Locate the cell with the specified text and output its (x, y) center coordinate. 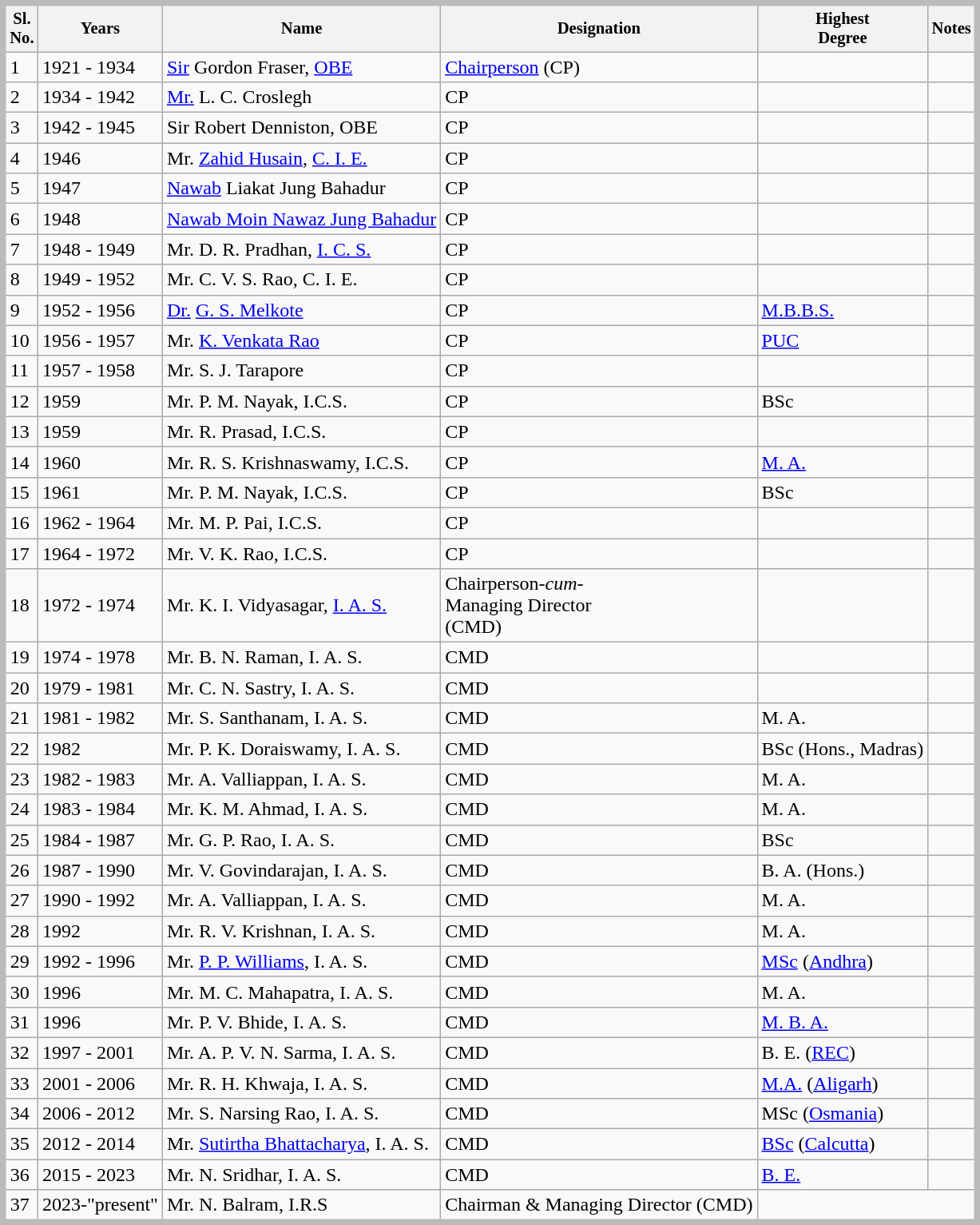
36 (21, 1175)
25 (21, 840)
1992 - 1996 (100, 962)
30 (21, 992)
Mr. V. K. Rao, I.C.S. (301, 554)
Mr. Sutirtha Bhattacharya, I. A. S. (301, 1144)
14 (21, 463)
1983 - 1984 (100, 809)
1934 - 1942 (100, 97)
HighestDegree (843, 27)
1961 (100, 493)
2006 - 2012 (100, 1114)
2023-"present" (100, 1207)
1987 - 1990 (100, 870)
Mr. R. S. Krishnaswamy, I.C.S. (301, 463)
Mr. Zahid Husain, C. I. E. (301, 158)
22 (21, 749)
1956 - 1957 (100, 340)
1960 (100, 463)
Mr. P. V. Bhide, I. A. S. (301, 1023)
1921 - 1934 (100, 67)
13 (21, 432)
1981 - 1982 (100, 718)
Mr. D. R. Pradhan, I. C. S. (301, 249)
Nawab Liakat Jung Bahadur (301, 189)
Mr. S. Narsing Rao, I. A. S. (301, 1114)
Designation (599, 27)
Sir Gordon Fraser, OBE (301, 67)
3 (21, 128)
1964 - 1972 (100, 554)
Mr. S. Santhanam, I. A. S. (301, 718)
Mr. L. C. Croslegh (301, 97)
Mr. B. N. Raman, I. A. S. (301, 658)
2001 - 2006 (100, 1084)
1949 - 1952 (100, 280)
Mr. A. P. V. N. Sarma, I. A. S. (301, 1053)
Years (100, 27)
B. A. (Hons.) (843, 870)
Mr. N. Sridhar, I. A. S. (301, 1175)
10 (21, 340)
34 (21, 1114)
Mr. R. V. Krishnan, I. A. S. (301, 932)
Mr. C. N. Sastry, I. A. S. (301, 688)
7 (21, 249)
27 (21, 901)
Mr. N. Balram, I.R.S (301, 1207)
37 (21, 1207)
1952 - 1956 (100, 310)
1982 (100, 749)
1942 - 1945 (100, 128)
Sir Robert Denniston, OBE (301, 128)
18 (21, 606)
1979 - 1981 (100, 688)
17 (21, 554)
2 (21, 97)
28 (21, 932)
19 (21, 658)
11 (21, 371)
29 (21, 962)
16 (21, 523)
26 (21, 870)
5 (21, 189)
35 (21, 1144)
Mr. R. H. Khwaja, I. A. S. (301, 1084)
Mr. R. Prasad, I.C.S. (301, 432)
1990 - 1992 (100, 901)
Name (301, 27)
B. E. (843, 1175)
1972 - 1974 (100, 606)
1957 - 1958 (100, 371)
1962 - 1964 (100, 523)
Mr. S. J. Tarapore (301, 371)
1948 - 1949 (100, 249)
Mr. K. Venkata Rao (301, 340)
1982 - 1983 (100, 779)
MSc (Andhra) (843, 962)
Mr. K. M. Ahmad, I. A. S. (301, 809)
1974 - 1978 (100, 658)
6 (21, 219)
Mr. M. P. Pai, I.C.S. (301, 523)
8 (21, 280)
1997 - 2001 (100, 1053)
12 (21, 402)
Mr. P. K. Doraiswamy, I. A. S. (301, 749)
M.B.B.S. (843, 310)
M. B. A. (843, 1023)
Mr. M. C. Mahapatra, I. A. S. (301, 992)
Mr. C. V. S. Rao, C. I. E. (301, 280)
4 (21, 158)
B. E. (REC) (843, 1053)
Mr. P. P. Williams, I. A. S. (301, 962)
1948 (100, 219)
20 (21, 688)
2012 - 2014 (100, 1144)
Chairperson (CP) (599, 67)
Chairperson-cum-Managing Director (CMD) (599, 606)
32 (21, 1053)
Mr. K. I. Vidyasagar, I. A. S. (301, 606)
24 (21, 809)
33 (21, 1084)
1947 (100, 189)
Dr. G. S. Melkote (301, 310)
PUC (843, 340)
21 (21, 718)
15 (21, 493)
Nawab Moin Nawaz Jung Bahadur (301, 219)
1984 - 1987 (100, 840)
Sl.No. (21, 27)
Notes (953, 27)
1946 (100, 158)
MSc (Osmania) (843, 1114)
Mr. V. Govindarajan, I. A. S. (301, 870)
M.A. (Aligarh) (843, 1084)
1992 (100, 932)
23 (21, 779)
BSc (Hons., Madras) (843, 749)
2015 - 2023 (100, 1175)
31 (21, 1023)
Mr. G. P. Rao, I. A. S. (301, 840)
9 (21, 310)
Chairman & Managing Director (CMD) (599, 1207)
BSc (Calcutta) (843, 1144)
1 (21, 67)
